Determine the (X, Y) coordinate at the center of the cell enclosing the given text.  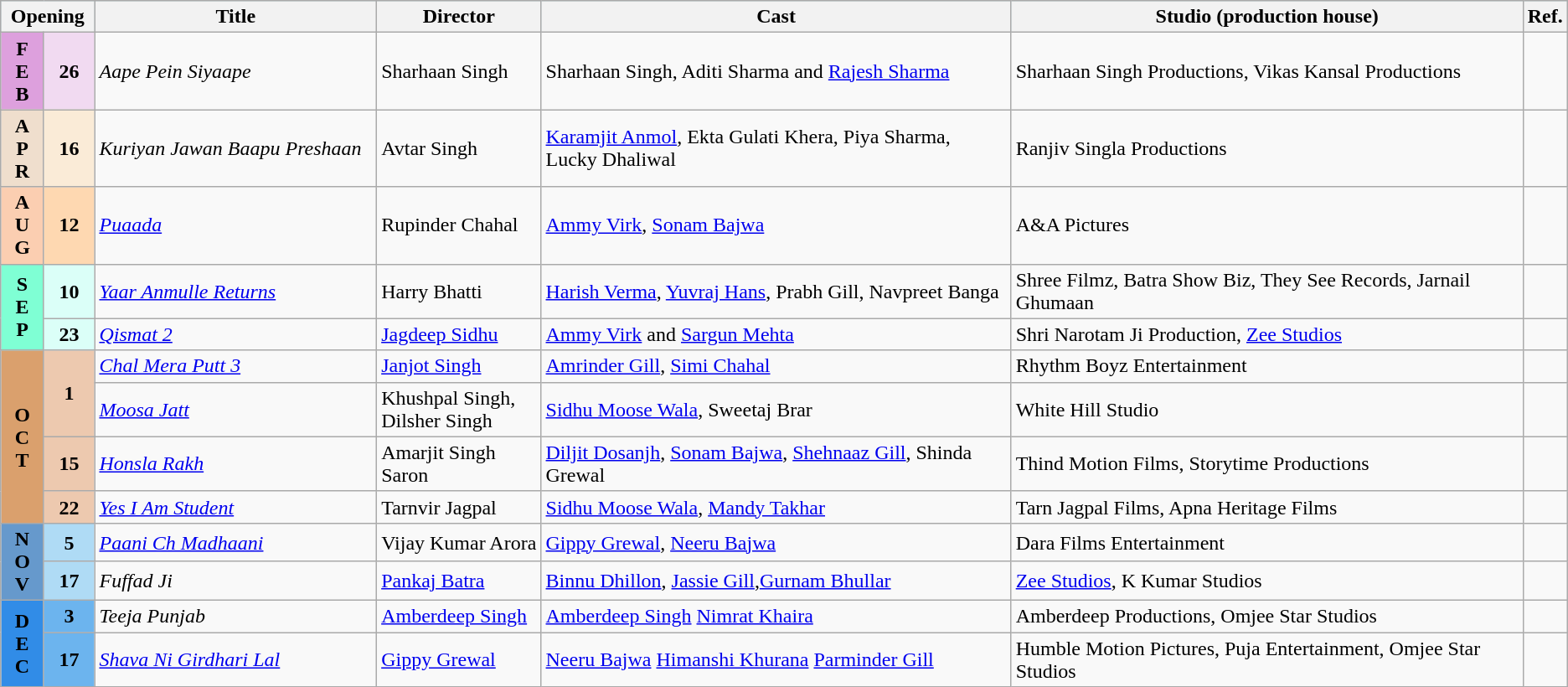
Ammy Virk, Sonam Bajwa (776, 225)
Ammy Virk and Sargun Mehta (776, 334)
3 (69, 616)
Sidhu Moose Wala, Sweetaj Brar (776, 409)
Humble Motion Pictures, Puja Entertainment, Omjee Star Studios (1266, 659)
Teeja Punjab (236, 616)
FEB (22, 71)
Gippy Grewal, Neeru Bajwa (776, 542)
Rhythm Boyz Entertainment (1266, 366)
Sharhaan Singh Productions, Vikas Kansal Productions (1266, 71)
Ref. (1545, 17)
Amberdeep Singh Nimrat Khaira (776, 616)
Pankaj Batra (459, 581)
AUG (22, 225)
Amarjit Singh Saron (459, 464)
1 (69, 394)
Tarnvir Jagpal (459, 507)
10 (69, 292)
Tarn Jagpal Films, Apna Heritage Films (1266, 507)
Sidhu Moose Wala, Mandy Takhar (776, 507)
Fuffad Ji (236, 581)
22 (69, 507)
Janjot Singh (459, 366)
Rupinder Chahal (459, 225)
Shree Filmz, Batra Show Biz, They See Records, Jarnail Ghumaan (1266, 292)
Thind Motion Films, Storytime Productions (1266, 464)
16 (69, 148)
Gippy Grewal (459, 659)
Qismat 2 (236, 334)
Avtar Singh (459, 148)
Moosa Jatt (236, 409)
Title (236, 17)
Studio (production house) (1266, 17)
Dara Films Entertainment (1266, 542)
Aape Pein Siyaape (236, 71)
Amberdeep Singh (459, 616)
Shri Narotam Ji Production, Zee Studios (1266, 334)
NOV (22, 561)
5 (69, 542)
Jagdeep Sidhu (459, 334)
APR (22, 148)
White Hill Studio (1266, 409)
Yaar Anmulle Returns (236, 292)
Binnu Dhillon, Jassie Gill,Gurnam Bhullar (776, 581)
Yes I Am Student (236, 507)
A&A Pictures (1266, 225)
Puaada (236, 225)
Chal Mera Putt 3 (236, 366)
DEC (22, 643)
Vijay Kumar Arora (459, 542)
OCT (22, 436)
Director (459, 17)
Diljit Dosanjh, Sonam Bajwa, Shehnaaz Gill, Shinda Grewal (776, 464)
15 (69, 464)
Harry Bhatti (459, 292)
Kuriyan Jawan Baapu Preshaan (236, 148)
Amberdeep Productions, Omjee Star Studios (1266, 616)
Sharhaan Singh, Aditi Sharma and Rajesh Sharma (776, 71)
Ranjiv Singla Productions (1266, 148)
Opening (48, 17)
Cast (776, 17)
Paani Ch Madhaani (236, 542)
Karamjit Anmol, Ekta Gulati Khera, Piya Sharma, Lucky Dhaliwal (776, 148)
Amrinder Gill, Simi Chahal (776, 366)
SEP (22, 307)
Neeru Bajwa Himanshi Khurana Parminder Gill (776, 659)
12 (69, 225)
23 (69, 334)
Harish Verma, Yuvraj Hans, Prabh Gill, Navpreet Banga (776, 292)
26 (69, 71)
Zee Studios, K Kumar Studios (1266, 581)
Sharhaan Singh (459, 71)
Khushpal Singh, Dilsher Singh (459, 409)
Shava Ni Girdhari Lal (236, 659)
Honsla Rakh (236, 464)
